Output the [x, y] coordinate of the center of the cell containing the given text.  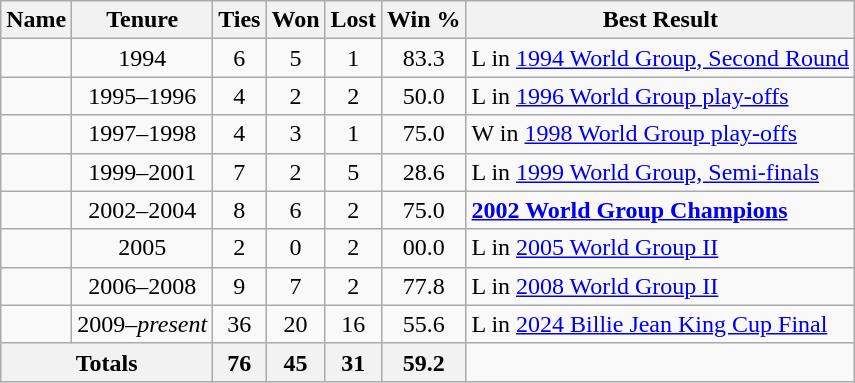
2002–2004 [142, 210]
59.2 [424, 362]
1994 [142, 58]
1997–1998 [142, 134]
L in 2008 World Group II [660, 286]
31 [353, 362]
Won [296, 20]
1999–2001 [142, 172]
L in 1994 World Group, Second Round [660, 58]
0 [296, 248]
L in 1999 World Group, Semi-finals [660, 172]
Totals [107, 362]
Ties [240, 20]
45 [296, 362]
Lost [353, 20]
2002 World Group Champions [660, 210]
16 [353, 324]
Tenure [142, 20]
8 [240, 210]
L in 2024 Billie Jean King Cup Final [660, 324]
L in 2005 World Group II [660, 248]
L in 1996 World Group play-offs [660, 96]
9 [240, 286]
36 [240, 324]
Name [36, 20]
28.6 [424, 172]
2009–present [142, 324]
00.0 [424, 248]
83.3 [424, 58]
20 [296, 324]
50.0 [424, 96]
Best Result [660, 20]
77.8 [424, 286]
2006–2008 [142, 286]
1995–1996 [142, 96]
W in 1998 World Group play-offs [660, 134]
55.6 [424, 324]
Win % [424, 20]
3 [296, 134]
76 [240, 362]
2005 [142, 248]
